Detect which cell encompasses the target text, then output its [X, Y] center coordinate. 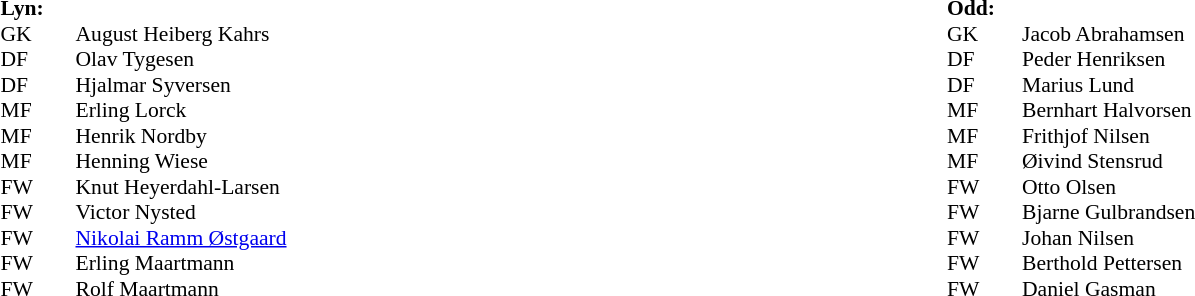
Erling Lorck [182, 111]
Peder Henriksen [1108, 59]
Erling Maartmann [182, 263]
Bernhart Halvorsen [1108, 111]
Victor Nysted [182, 213]
Johan Nilsen [1108, 238]
Jacob Abrahamsen [1108, 34]
Knut Heyerdahl-Larsen [182, 187]
Frithjof Nilsen [1108, 136]
Otto Olsen [1108, 187]
Bjarne Gulbrandsen [1108, 213]
Berthold Pettersen [1108, 263]
Olav Tygesen [182, 59]
Nikolai Ramm Østgaard [182, 238]
Øivind Stensrud [1108, 161]
Henning Wiese [182, 161]
Hjalmar Syversen [182, 85]
Henrik Nordby [182, 136]
August Heiberg Kahrs [182, 34]
Marius Lund [1108, 85]
